Output the (x, y) coordinate of the center of the cell containing the given text.  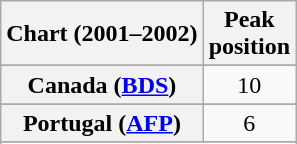
10 (249, 85)
Peakposition (249, 34)
Canada (BDS) (102, 85)
Chart (2001–2002) (102, 34)
Portugal (AFP) (102, 123)
6 (249, 123)
